Scan for the cell matching the given text and deliver its (x, y) coordinate at center. 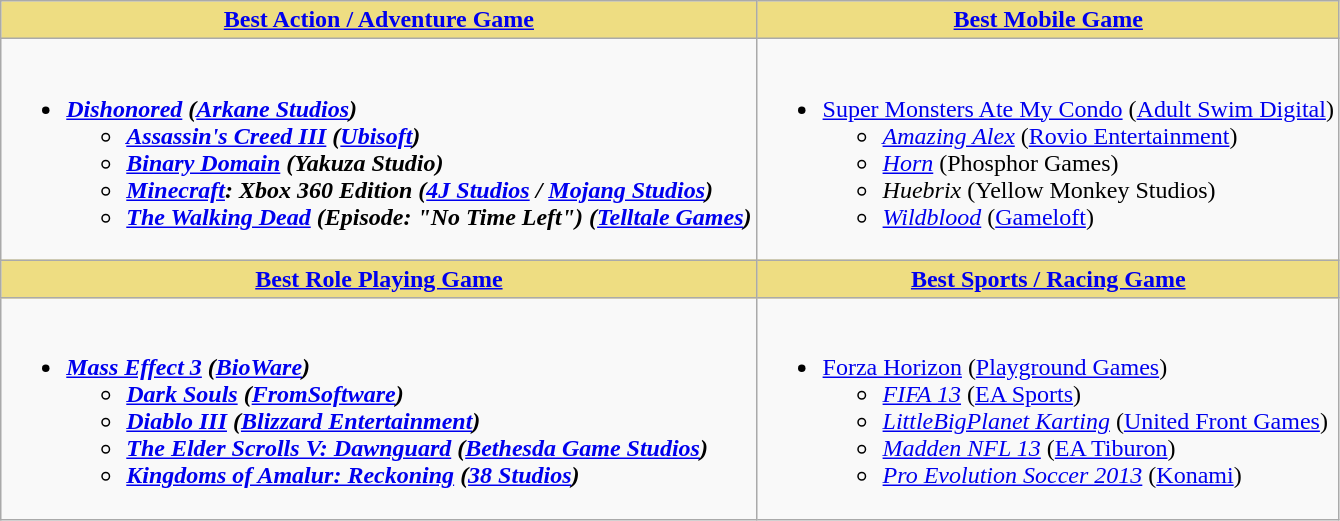
Best Role Playing Game (379, 279)
Best Sports / Racing Game (1048, 279)
Best Mobile Game (1048, 20)
Best Action / Adventure Game (379, 20)
